Detect which cell encompasses the target text, then output its [x, y] center coordinate. 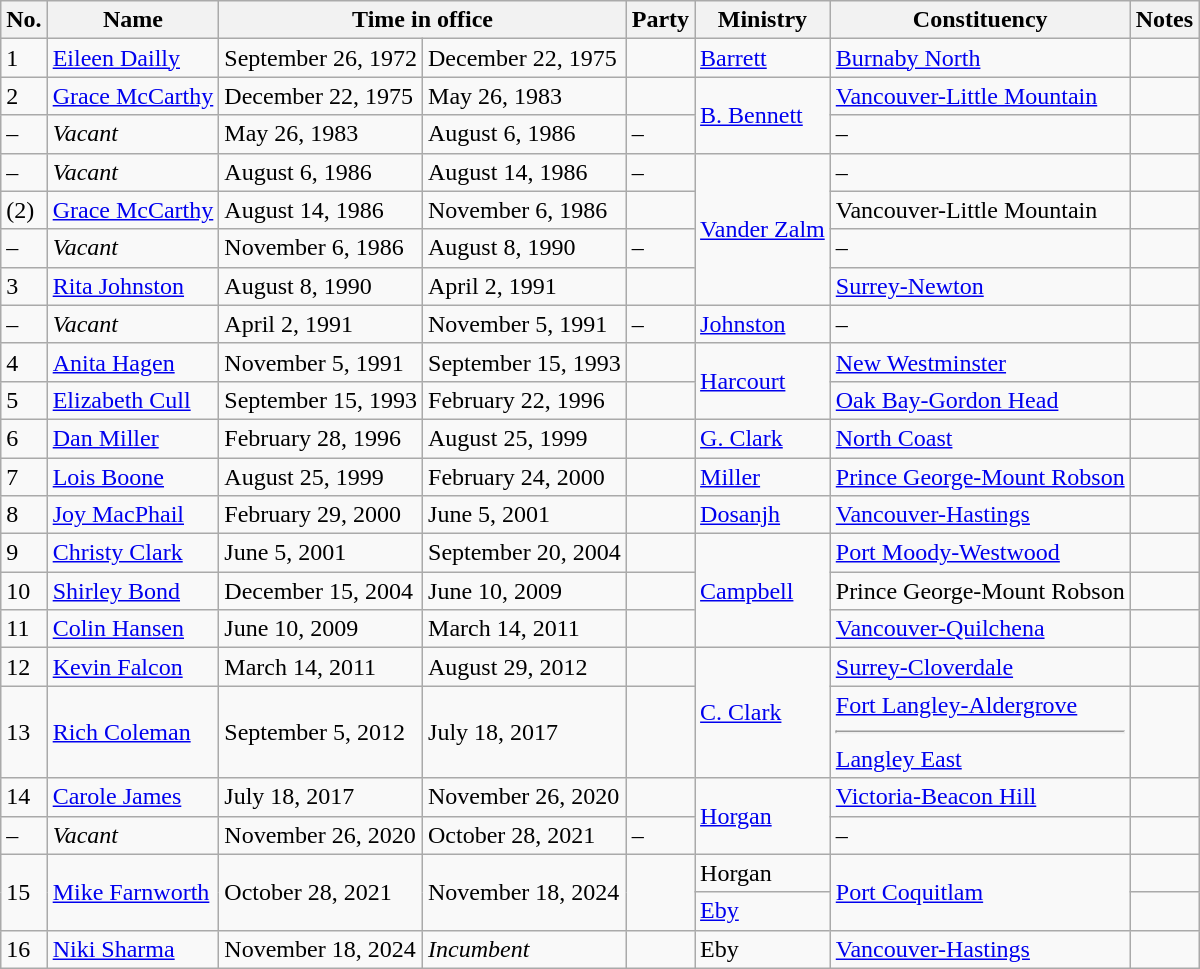
December 15, 2004 [321, 591]
February 22, 1996 [525, 400]
3 [24, 286]
Surrey-Cloverdale [980, 667]
September 26, 1972 [321, 58]
2 [24, 96]
16 [24, 949]
9 [24, 553]
G. Clark [763, 438]
Fort Langley-AldergroveLangley East [980, 732]
Dosanjh [763, 515]
C. Clark [763, 713]
Elizabeth Cull [133, 400]
Party [660, 20]
Burnaby North [980, 58]
Constituency [980, 20]
February 29, 2000 [321, 515]
1 [24, 58]
Time in office [422, 20]
5 [24, 400]
Port Coquitlam [980, 892]
4 [24, 362]
Johnston [763, 324]
September 20, 2004 [525, 553]
Ministry [763, 20]
Victoria-Beacon Hill [980, 797]
8 [24, 515]
Name [133, 20]
Joy MacPhail [133, 515]
Anita Hagen [133, 362]
Kevin Falcon [133, 667]
Vancouver-Quilchena [980, 629]
Harcourt [763, 381]
August 29, 2012 [525, 667]
Colin Hansen [133, 629]
7 [24, 477]
15 [24, 892]
Shirley Bond [133, 591]
10 [24, 591]
Surrey-Newton [980, 286]
Dan Miller [133, 438]
Lois Boone [133, 477]
September 5, 2012 [321, 732]
No. [24, 20]
Notes [1164, 20]
Vander Zalm [763, 229]
North Coast [980, 438]
Niki Sharma [133, 949]
Incumbent [525, 949]
February 28, 1996 [321, 438]
Rich Coleman [133, 732]
Christy Clark [133, 553]
12 [24, 667]
13 [24, 732]
Rita Johnston [133, 286]
Oak Bay-Gordon Head [980, 400]
Barrett [763, 58]
February 24, 2000 [525, 477]
B. Bennett [763, 115]
New Westminster [980, 362]
(2) [24, 210]
Eileen Dailly [133, 58]
Mike Farnworth [133, 892]
11 [24, 629]
Carole James [133, 797]
6 [24, 438]
14 [24, 797]
Campbell [763, 591]
Port Moody-Westwood [980, 553]
Miller [763, 477]
